Detect which cell encompasses the target text, then output its (X, Y) center coordinate. 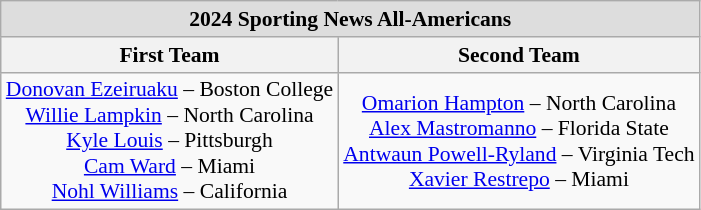
Second Team (518, 55)
Donovan Ezeiruaku – Boston CollegeWillie Lampkin – North CarolinaKyle Louis – PittsburghCam Ward – MiamiNohl Williams – California (170, 141)
2024 Sporting News All-Americans (350, 19)
Omarion Hampton – North CarolinaAlex Mastromanno – Florida StateAntwaun Powell-Ryland – Virginia TechXavier Restrepo – Miami (518, 141)
First Team (170, 55)
